Scan for the cell matching the given text and deliver its (X, Y) coordinate at center. 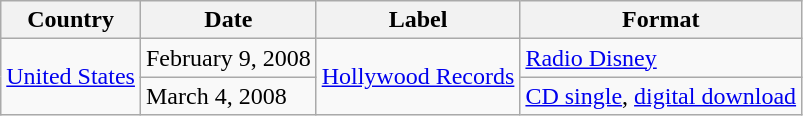
CD single, digital download (661, 96)
United States (71, 77)
Hollywood Records (418, 77)
Format (661, 20)
February 9, 2008 (228, 58)
Country (71, 20)
March 4, 2008 (228, 96)
Radio Disney (661, 58)
Label (418, 20)
Date (228, 20)
